Output the (x, y) coordinate of the center of the cell containing the given text.  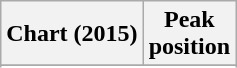
Peakposition (189, 34)
Chart (2015) (72, 34)
